For the text-containing cell, return its midpoint in [x, y] coordinate format. 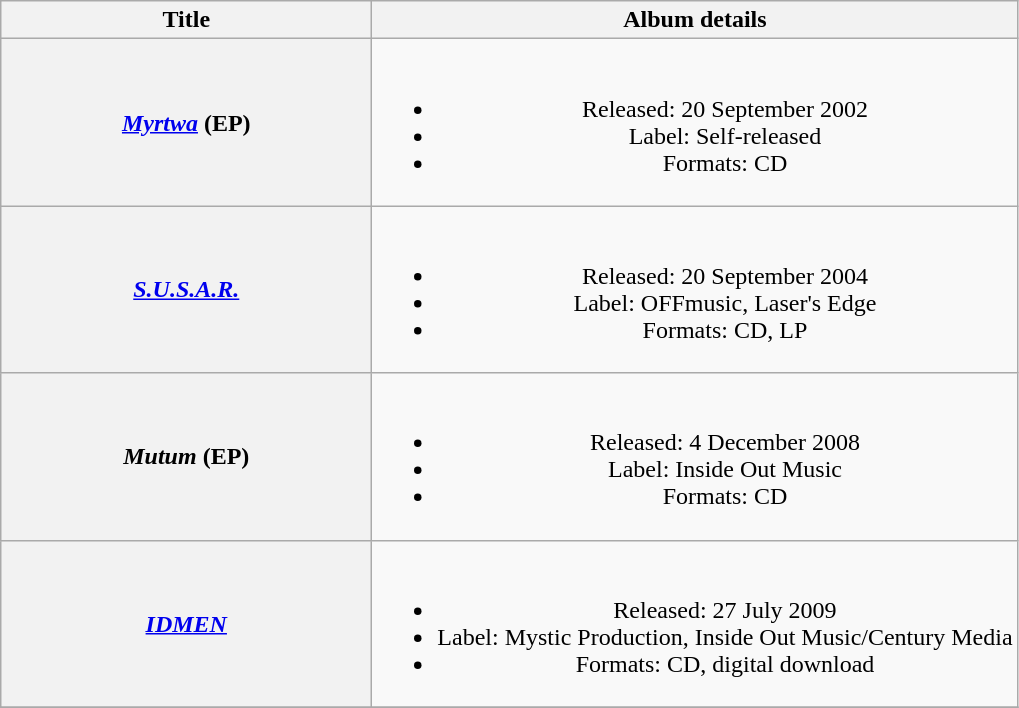
Myrtwa (EP) [186, 122]
IDMEN [186, 624]
Released: 20 September 2002Label: Self-releasedFormats: CD [695, 122]
Title [186, 20]
S.U.S.A.R. [186, 290]
Mutum (EP) [186, 456]
Released: 20 September 2004Label: OFFmusic, Laser's EdgeFormats: CD, LP [695, 290]
Released: 4 December 2008Label: Inside Out MusicFormats: CD [695, 456]
Album details [695, 20]
Released: 27 July 2009Label: Mystic Production, Inside Out Music/Century MediaFormats: CD, digital download [695, 624]
